Pinpoint the cell where the given text exists, returning its [x, y] midpoint coordinate. 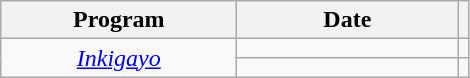
Date [348, 20]
Program [119, 20]
Inkigayo [119, 58]
